Identify which cell holds the provided text, then report its (x, y) central coordinate. 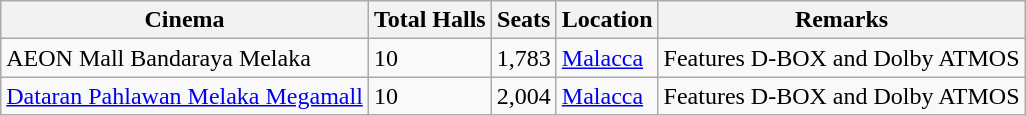
1,783 (524, 58)
Cinema (185, 20)
Remarks (842, 20)
Dataran Pahlawan Melaka Megamall (185, 96)
AEON Mall Bandaraya Melaka (185, 58)
Location (607, 20)
Total Halls (430, 20)
Seats (524, 20)
2,004 (524, 96)
